Locate the cell with the specified text and output its [x, y] center coordinate. 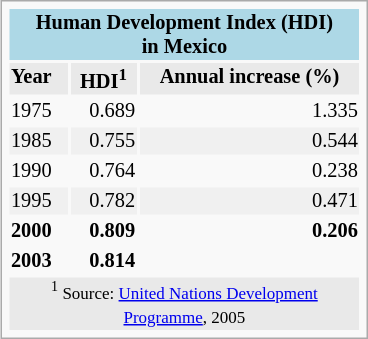
0.689 [103, 112]
1.335 [250, 112]
0.782 [103, 202]
2000 [38, 232]
0.764 [103, 172]
1975 [38, 112]
0.814 [103, 262]
2003 [38, 262]
1990 [38, 172]
0.471 [250, 202]
1 Source: United Nations Development Programme, 2005 [184, 304]
1995 [38, 202]
0.544 [250, 142]
0.809 [103, 232]
Annual increase (%) [250, 79]
0.238 [250, 172]
0.755 [103, 142]
1985 [38, 142]
0.206 [250, 232]
Year [38, 79]
HDI1 [103, 79]
Human Development Index (HDI)in Mexico [184, 34]
